Find where the given text appears and provide that cell's center as (X, Y) coordinate. 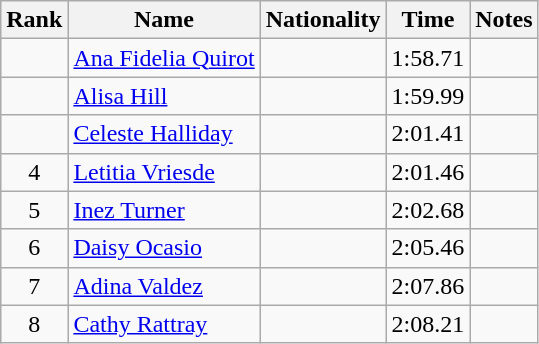
6 (34, 248)
2:01.41 (428, 134)
Celeste Halliday (164, 134)
Cathy Rattray (164, 324)
2:02.68 (428, 210)
Ana Fidelia Quirot (164, 58)
2:07.86 (428, 286)
2:05.46 (428, 248)
Time (428, 20)
1:58.71 (428, 58)
5 (34, 210)
Daisy Ocasio (164, 248)
2:08.21 (428, 324)
Adina Valdez (164, 286)
Notes (504, 20)
Inez Turner (164, 210)
4 (34, 172)
Nationality (323, 20)
8 (34, 324)
Alisa Hill (164, 96)
2:01.46 (428, 172)
Rank (34, 20)
1:59.99 (428, 96)
Name (164, 20)
Letitia Vriesde (164, 172)
7 (34, 286)
